Determine the [X, Y] coordinate at the center of the cell enclosing the given text.  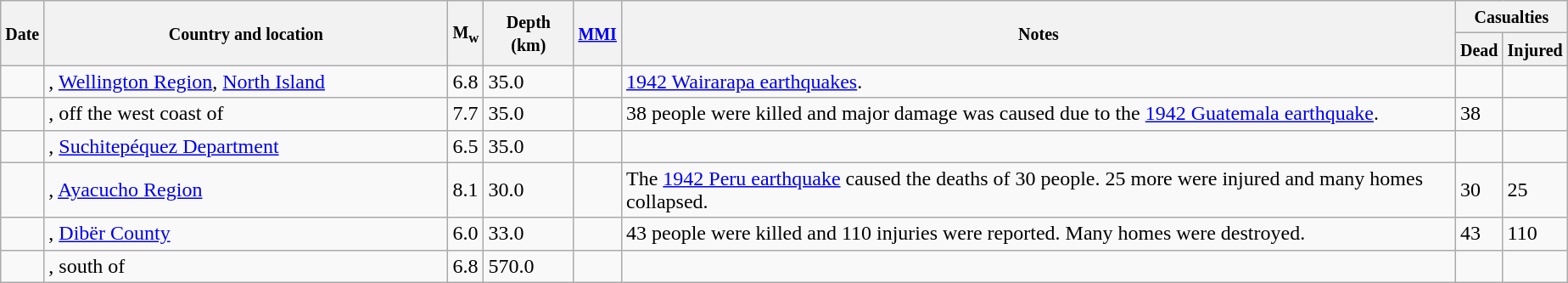
6.5 [466, 146]
7.7 [466, 114]
Mw [466, 33]
38 people were killed and major damage was caused due to the 1942 Guatemala earthquake. [1039, 114]
, Suchitepéquez Department [246, 146]
30.0 [529, 190]
8.1 [466, 190]
Depth (km) [529, 33]
The 1942 Peru earthquake caused the deaths of 30 people. 25 more were injured and many homes collapsed. [1039, 190]
, Wellington Region, North Island [246, 82]
MMI [597, 33]
1942 Wairarapa earthquakes. [1039, 82]
110 [1535, 234]
Date [22, 33]
Casualties [1511, 17]
Notes [1039, 33]
25 [1535, 190]
43 [1479, 234]
38 [1479, 114]
Country and location [246, 33]
Dead [1479, 49]
30 [1479, 190]
43 people were killed and 110 injuries were reported. Many homes were destroyed. [1039, 234]
, south of [246, 266]
, Dibër County [246, 234]
Injured [1535, 49]
, Ayacucho Region [246, 190]
33.0 [529, 234]
, off the west coast of [246, 114]
6.0 [466, 234]
570.0 [529, 266]
